Extract the [x, y] coordinate from the center of the cell holding the provided text.  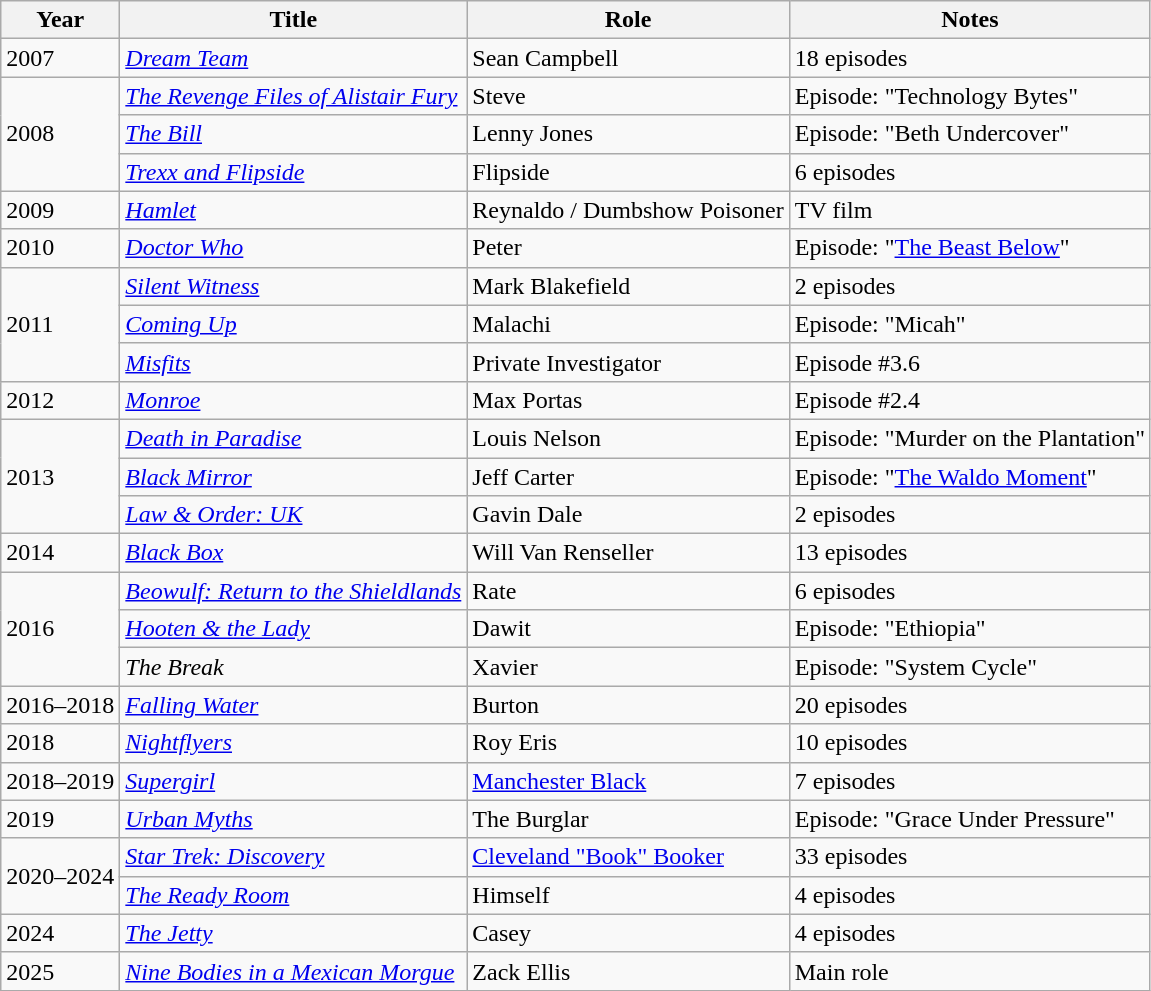
Monroe [294, 400]
2016 [60, 629]
2019 [60, 819]
The Jetty [294, 933]
Reynaldo / Dumbshow Poisoner [628, 210]
Black Mirror [294, 477]
2025 [60, 971]
The Burglar [628, 819]
2013 [60, 476]
Urban Myths [294, 819]
Gavin Dale [628, 515]
Burton [628, 705]
2024 [60, 933]
TV film [970, 210]
Black Box [294, 553]
Episode #2.4 [970, 400]
13 episodes [970, 553]
Coming Up [294, 324]
Silent Witness [294, 286]
Falling Water [294, 705]
7 episodes [970, 781]
Episode: "The Beast Below" [970, 248]
Cleveland "Book" Booker [628, 857]
Episode #3.6 [970, 362]
10 episodes [970, 743]
Nine Bodies in a Mexican Morgue [294, 971]
2014 [60, 553]
Louis Nelson [628, 438]
Episode: "Murder on the Plantation" [970, 438]
Hooten & the Lady [294, 629]
Trexx and Flipside [294, 172]
2009 [60, 210]
Max Portas [628, 400]
Steve [628, 96]
Episode: "Micah" [970, 324]
Beowulf: Return to the Shieldlands [294, 591]
2016–2018 [60, 705]
Nightflyers [294, 743]
2011 [60, 324]
The Bill [294, 134]
33 episodes [970, 857]
Mark Blakefield [628, 286]
Hamlet [294, 210]
Year [60, 20]
Private Investigator [628, 362]
Title [294, 20]
Episode: "Beth Undercover" [970, 134]
Will Van Renseller [628, 553]
2008 [60, 134]
Episode: "Technology Bytes" [970, 96]
Malachi [628, 324]
Himself [628, 895]
Supergirl [294, 781]
Jeff Carter [628, 477]
Episode: "The Waldo Moment" [970, 477]
Dream Team [294, 58]
2018 [60, 743]
2012 [60, 400]
Peter [628, 248]
Star Trek: Discovery [294, 857]
Notes [970, 20]
Rate [628, 591]
Zack Ellis [628, 971]
Death in Paradise [294, 438]
Casey [628, 933]
2010 [60, 248]
2018–2019 [60, 781]
20 episodes [970, 705]
The Revenge Files of Alistair Fury [294, 96]
Lenny Jones [628, 134]
The Ready Room [294, 895]
Xavier [628, 667]
The Break [294, 667]
Law & Order: UK [294, 515]
Roy Eris [628, 743]
Episode: "System Cycle" [970, 667]
Manchester Black [628, 781]
Role [628, 20]
Main role [970, 971]
Episode: "Ethiopia" [970, 629]
Misfits [294, 362]
Episode: "Grace Under Pressure" [970, 819]
Doctor Who [294, 248]
Flipside [628, 172]
Sean Campbell [628, 58]
2020–2024 [60, 876]
Dawit [628, 629]
18 episodes [970, 58]
2007 [60, 58]
